Provide the [X, Y] coordinate of the cell's center where the given text is located.  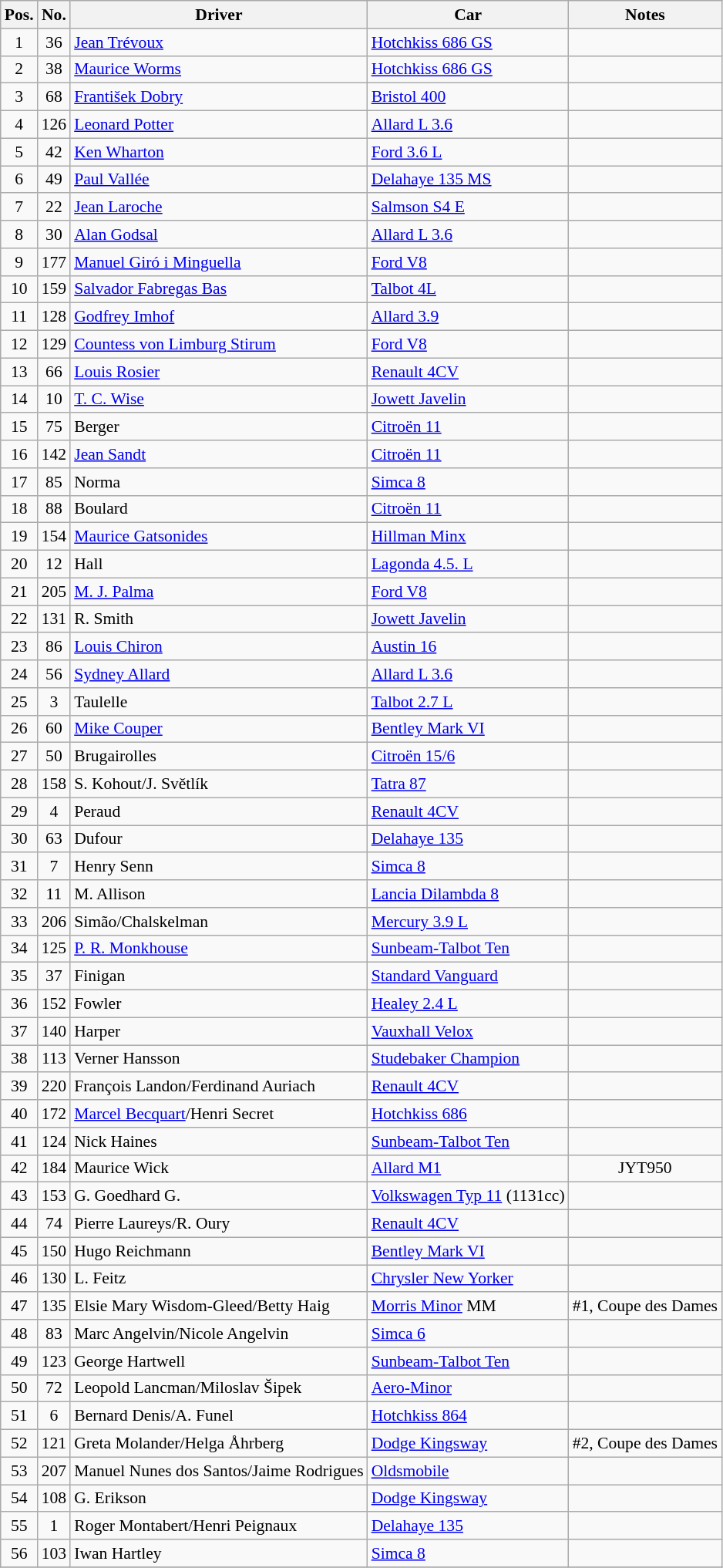
44 [19, 1224]
Leopold Lancman/Miloslav Šipek [219, 1388]
83 [54, 1334]
R. Smith [219, 619]
T. C. Wise [219, 400]
Maurice Worms [219, 69]
55 [19, 1526]
František Dobry [219, 97]
M. Allison [219, 894]
28 [19, 784]
Allard 3.9 [469, 317]
Citroën 15/6 [469, 757]
32 [19, 894]
35 [19, 976]
Louis Chiron [219, 647]
Marcel Becquart/Henri Secret [219, 1114]
103 [54, 1553]
Iwan Hartley [219, 1553]
108 [54, 1499]
Dufour [219, 839]
40 [19, 1114]
153 [54, 1196]
Notes [645, 15]
Aero-Minor [469, 1388]
Studebaker Champion [469, 1059]
31 [19, 867]
75 [54, 427]
172 [54, 1114]
#1, Coupe des Dames [645, 1307]
JYT950 [645, 1168]
142 [54, 454]
Jean Trévoux [219, 42]
159 [54, 289]
113 [54, 1059]
Ken Wharton [219, 152]
16 [19, 454]
25 [19, 702]
Salvador Fabregas Bas [219, 289]
Talbot 4L [469, 289]
Sydney Allard [219, 674]
Godfrey Imhof [219, 317]
Lancia Dilambda 8 [469, 894]
Louis Rosier [219, 372]
Hotchkiss 686 [469, 1114]
54 [19, 1499]
24 [19, 674]
20 [19, 565]
72 [54, 1388]
François Landon/Ferdinand Auriach [219, 1087]
63 [54, 839]
George Hartwell [219, 1361]
Tatra 87 [469, 784]
33 [19, 922]
Peraud [219, 811]
5 [19, 152]
34 [19, 949]
L. Feitz [219, 1279]
158 [54, 784]
23 [19, 647]
128 [54, 317]
Hall [219, 565]
Volkswagen Typ 11 (1131cc) [469, 1196]
Taulelle [219, 702]
29 [19, 811]
Brugairolles [219, 757]
Vauxhall Velox [469, 1031]
184 [54, 1168]
Morris Minor MM [469, 1307]
Henry Senn [219, 867]
Bernard Denis/A. Funel [219, 1416]
Paul Vallée [219, 180]
Manuel Nunes dos Santos/Jaime Rodrigues [219, 1471]
123 [54, 1361]
Healey 2.4 L [469, 1004]
131 [54, 619]
43 [19, 1196]
74 [54, 1224]
Greta Molander/Helga Åhrberg [219, 1444]
Pierre Laureys/R. Oury [219, 1224]
85 [54, 482]
205 [54, 592]
66 [54, 372]
135 [54, 1307]
Oldsmobile [469, 1471]
#2, Coupe des Dames [645, 1444]
Fowler [219, 1004]
27 [19, 757]
Driver [219, 15]
Mike Couper [219, 729]
Jean Sandt [219, 454]
Car [469, 15]
Nick Haines [219, 1141]
60 [54, 729]
51 [19, 1416]
Marc Angelvin/Nicole Angelvin [219, 1334]
19 [19, 537]
Manuel Giró i Minguella [219, 262]
Hillman Minx [469, 537]
Ford 3.6 L [469, 152]
21 [19, 592]
154 [54, 537]
126 [54, 125]
Lagonda 4.5. L [469, 565]
177 [54, 262]
Finigan [219, 976]
48 [19, 1334]
86 [54, 647]
207 [54, 1471]
Maurice Gatsonides [219, 537]
39 [19, 1087]
41 [19, 1141]
206 [54, 922]
G. Erikson [219, 1499]
M. J. Palma [219, 592]
Hotchkiss 864 [469, 1416]
Alan Godsal [219, 234]
Austin 16 [469, 647]
14 [19, 400]
2 [19, 69]
47 [19, 1307]
Maurice Wick [219, 1168]
8 [19, 234]
Hugo Reichmann [219, 1251]
46 [19, 1279]
No. [54, 15]
Pos. [19, 15]
13 [19, 372]
Standard Vanguard [469, 976]
Roger Montabert/Henri Peignaux [219, 1526]
121 [54, 1444]
Chrysler New Yorker [469, 1279]
9 [19, 262]
140 [54, 1031]
Salmson S4 E [469, 207]
Leonard Potter [219, 125]
53 [19, 1471]
Delahaye 135 MS [469, 180]
Norma [219, 482]
17 [19, 482]
Allard M1 [469, 1168]
S. Kohout/J. Světlík [219, 784]
P. R. Monkhouse [219, 949]
Boulard [219, 509]
45 [19, 1251]
Simão/Chalskelman [219, 922]
152 [54, 1004]
130 [54, 1279]
15 [19, 427]
220 [54, 1087]
Talbot 2.7 L [469, 702]
Elsie Mary Wisdom-Gleed/Betty Haig [219, 1307]
Berger [219, 427]
Mercury 3.9 L [469, 922]
150 [54, 1251]
52 [19, 1444]
G. Goedhard G. [219, 1196]
18 [19, 509]
124 [54, 1141]
68 [54, 97]
Harper [219, 1031]
26 [19, 729]
Countess von Limburg Stirum [219, 345]
Jean Laroche [219, 207]
125 [54, 949]
Bristol 400 [469, 97]
129 [54, 345]
Verner Hansson [219, 1059]
88 [54, 509]
Simca 6 [469, 1334]
